For the text-containing cell, return its midpoint in (x, y) coordinate format. 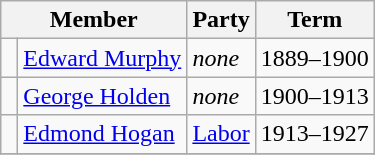
George Holden (102, 96)
Member (94, 20)
1889–1900 (314, 58)
Party (221, 20)
1900–1913 (314, 96)
Edward Murphy (102, 58)
Edmond Hogan (102, 134)
Labor (221, 134)
Term (314, 20)
1913–1927 (314, 134)
